Capture the cell that displays the provided text and extract its [x, y] central coordinate. 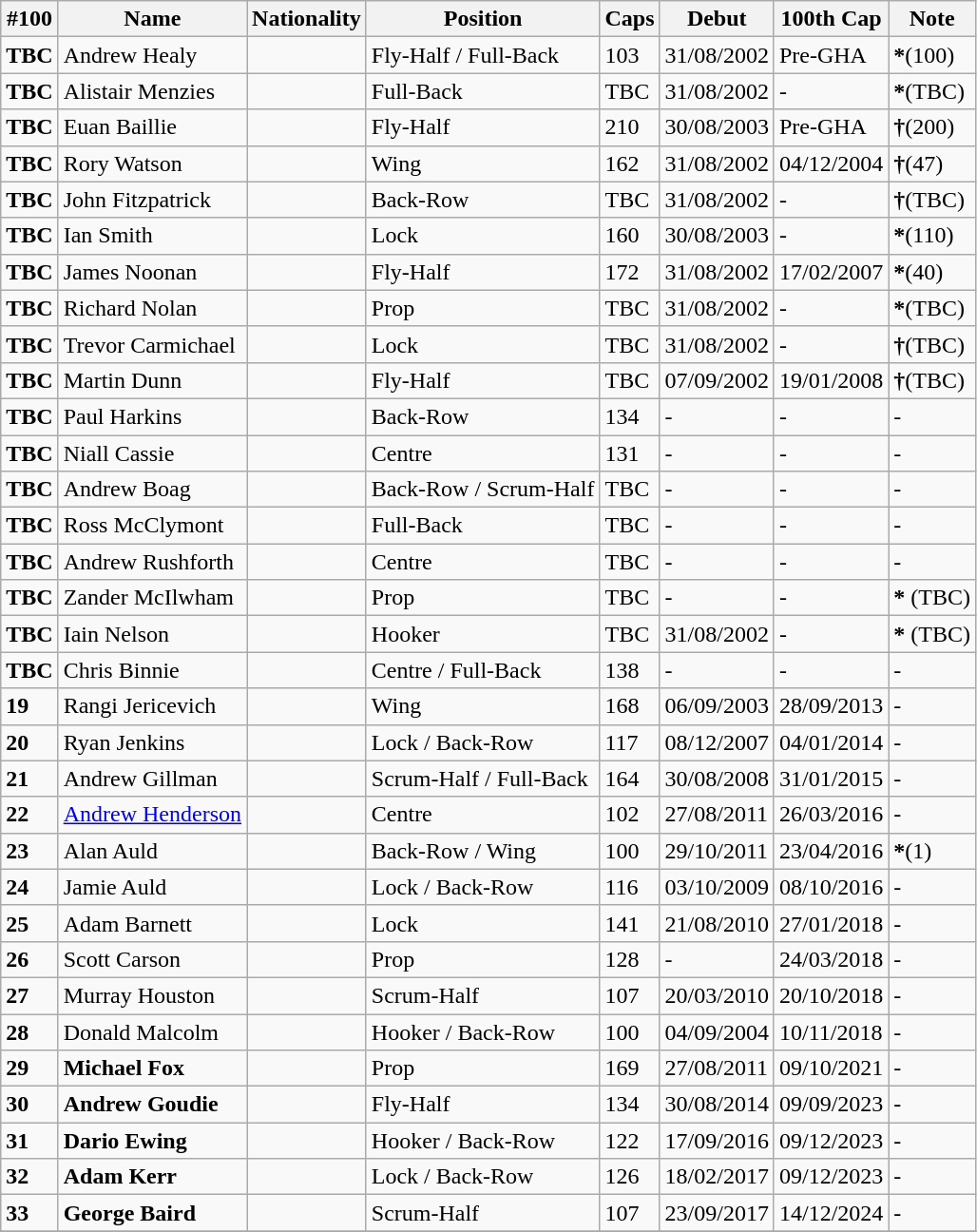
07/09/2002 [717, 380]
Murray Houston [152, 995]
Andrew Henderson [152, 815]
29/10/2011 [717, 851]
Niall Cassie [152, 453]
Nationality [307, 19]
20 [29, 742]
Andrew Boag [152, 490]
138 [629, 670]
169 [629, 1068]
04/09/2004 [717, 1031]
04/01/2014 [831, 742]
Richard Nolan [152, 308]
10/11/2018 [831, 1031]
Position [483, 19]
30/08/2014 [717, 1105]
Centre / Full-Back [483, 670]
29 [29, 1068]
Adam Kerr [152, 1177]
28 [29, 1031]
17/09/2016 [717, 1141]
Iain Nelson [152, 634]
20/10/2018 [831, 995]
Chris Binnie [152, 670]
09/10/2021 [831, 1068]
†(200) [932, 127]
Back-Row / Scrum-Half [483, 490]
32 [29, 1177]
Ian Smith [152, 236]
George Baird [152, 1213]
Rangi Jericevich [152, 706]
Paul Harkins [152, 416]
160 [629, 236]
26 [29, 959]
Jamie Auld [152, 887]
08/10/2016 [831, 887]
†(47) [932, 164]
Alistair Menzies [152, 91]
100th Cap [831, 19]
31 [29, 1141]
19/01/2008 [831, 380]
21 [29, 779]
*(40) [932, 272]
18/02/2017 [717, 1177]
*(1) [932, 851]
19 [29, 706]
131 [629, 453]
Martin Dunn [152, 380]
128 [629, 959]
22 [29, 815]
Andrew Healy [152, 55]
Donald Malcolm [152, 1031]
09/09/2023 [831, 1105]
164 [629, 779]
27/01/2018 [831, 923]
102 [629, 815]
Ross McClymont [152, 526]
126 [629, 1177]
Andrew Rushforth [152, 562]
30/08/2008 [717, 779]
116 [629, 887]
117 [629, 742]
172 [629, 272]
Dario Ewing [152, 1141]
James Noonan [152, 272]
33 [29, 1213]
Ryan Jenkins [152, 742]
23/09/2017 [717, 1213]
Hooker [483, 634]
Note [932, 19]
122 [629, 1141]
Debut [717, 19]
17/02/2007 [831, 272]
Caps [629, 19]
Andrew Goudie [152, 1105]
08/12/2007 [717, 742]
Back-Row / Wing [483, 851]
21/08/2010 [717, 923]
23/04/2016 [831, 851]
Euan Baillie [152, 127]
*(110) [932, 236]
210 [629, 127]
20/03/2010 [717, 995]
30 [29, 1105]
Andrew Gillman [152, 779]
Adam Barnett [152, 923]
14/12/2024 [831, 1213]
Zander McIlwham [152, 598]
24/03/2018 [831, 959]
Trevor Carmichael [152, 344]
27 [29, 995]
103 [629, 55]
04/12/2004 [831, 164]
03/10/2009 [717, 887]
Scott Carson [152, 959]
141 [629, 923]
31/01/2015 [831, 779]
Alan Auld [152, 851]
24 [29, 887]
*(100) [932, 55]
26/03/2016 [831, 815]
Rory Watson [152, 164]
168 [629, 706]
Fly-Half / Full-Back [483, 55]
John Fitzpatrick [152, 200]
Michael Fox [152, 1068]
25 [29, 923]
#100 [29, 19]
28/09/2013 [831, 706]
06/09/2003 [717, 706]
Scrum-Half / Full-Back [483, 779]
23 [29, 851]
Name [152, 19]
162 [629, 164]
